Capture the cell that displays the provided text and extract its [x, y] central coordinate. 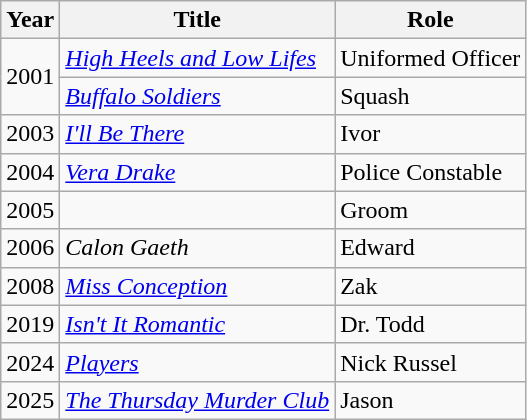
Uniformed Officer [430, 58]
2003 [30, 134]
Police Constable [430, 172]
2024 [30, 362]
Isn't It Romantic [198, 324]
Ivor [430, 134]
Dr. Todd [430, 324]
Buffalo Soldiers [198, 96]
Zak [430, 286]
I'll Be There [198, 134]
2004 [30, 172]
2019 [30, 324]
Title [198, 20]
Nick Russel [430, 362]
Year [30, 20]
Role [430, 20]
Players [198, 362]
2006 [30, 248]
Jason [430, 400]
2005 [30, 210]
High Heels and Low Lifes [198, 58]
Miss Conception [198, 286]
2001 [30, 77]
2008 [30, 286]
Edward [430, 248]
Groom [430, 210]
The Thursday Murder Club [198, 400]
2025 [30, 400]
Calon Gaeth [198, 248]
Squash [430, 96]
Vera Drake [198, 172]
